Capture the cell that displays the provided text and extract its (x, y) central coordinate. 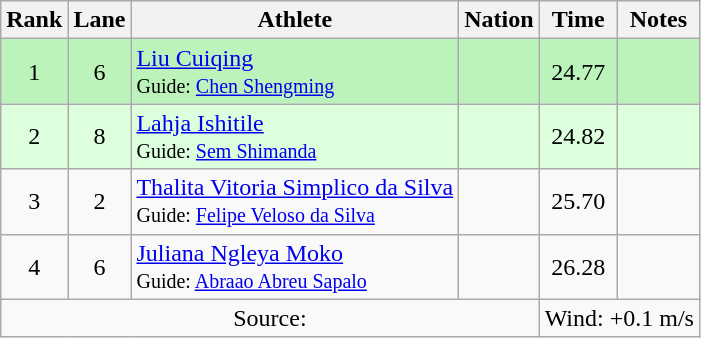
Notes (658, 20)
Wind: +0.1 m/s (619, 318)
Athlete (295, 20)
Rank (34, 20)
Source: (270, 318)
Nation (499, 20)
24.77 (578, 72)
Juliana Ngleya MokoGuide: Abraao Abreu Sapalo (295, 266)
Liu CuiqingGuide: Chen Shengming (295, 72)
Lahja IshitileGuide: Sem Shimanda (295, 136)
Time (578, 20)
24.82 (578, 136)
4 (34, 266)
8 (100, 136)
25.70 (578, 202)
Lane (100, 20)
26.28 (578, 266)
3 (34, 202)
1 (34, 72)
Thalita Vitoria Simplico da SilvaGuide: Felipe Veloso da Silva (295, 202)
